Return the [x, y] coordinate for the center point of the cell that contains the specified text.  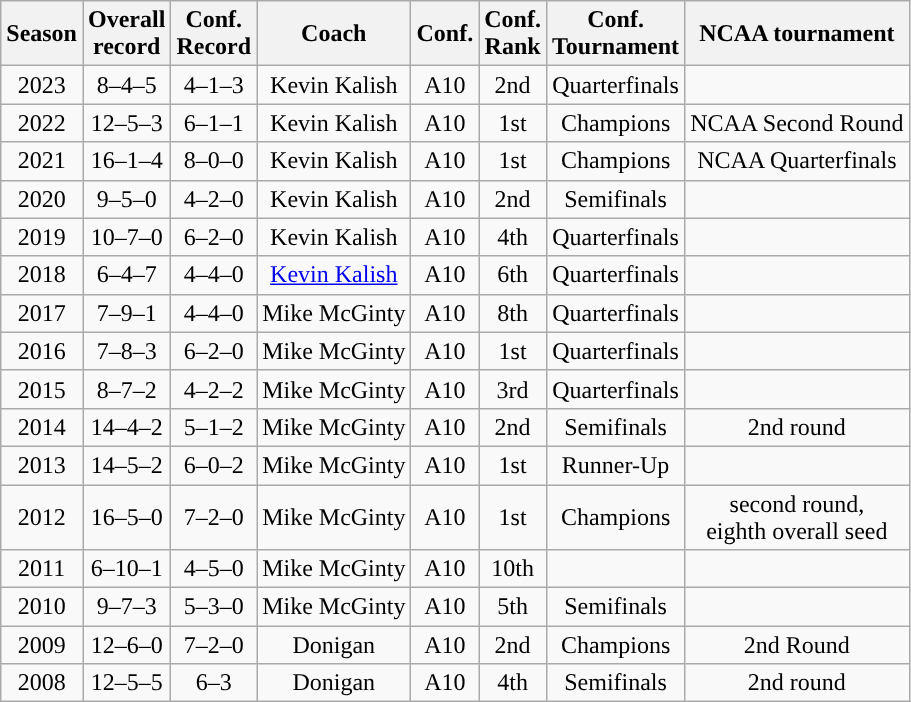
2012 [42, 516]
8–4–5 [126, 85]
14–5–2 [126, 465]
Season [42, 34]
10th [513, 569]
6–10–1 [126, 569]
NCAA Quarterfinals [797, 161]
6th [513, 275]
Coach [334, 34]
8–0–0 [214, 161]
2014 [42, 427]
9–7–3 [126, 607]
12–5–5 [126, 683]
2016 [42, 351]
10–7–0 [126, 237]
2nd Round [797, 645]
2018 [42, 275]
6–3 [214, 683]
4–5–0 [214, 569]
2008 [42, 683]
8th [513, 313]
5–1–2 [214, 427]
7–9–1 [126, 313]
NCAA tournament [797, 34]
16–5–0 [126, 516]
4–2–0 [214, 199]
6–0–2 [214, 465]
2011 [42, 569]
Overallrecord [126, 34]
9–5–0 [126, 199]
second round, eighth overall seed [797, 516]
4–1–3 [214, 85]
2013 [42, 465]
12–6–0 [126, 645]
2015 [42, 389]
5th [513, 607]
2017 [42, 313]
3rd [513, 389]
4–2–2 [214, 389]
6–4–7 [126, 275]
NCAA Second Round [797, 123]
Conf. Tournament [615, 34]
2019 [42, 237]
Runner-Up [615, 465]
Conf. Rank [513, 34]
2009 [42, 645]
7–8–3 [126, 351]
6–1–1 [214, 123]
Conf. [445, 34]
16–1–4 [126, 161]
Conf. Record [214, 34]
2020 [42, 199]
2021 [42, 161]
5–3–0 [214, 607]
2022 [42, 123]
14–4–2 [126, 427]
2023 [42, 85]
2010 [42, 607]
8–7–2 [126, 389]
12–5–3 [126, 123]
